Detect which cell encompasses the target text, then output its [X, Y] center coordinate. 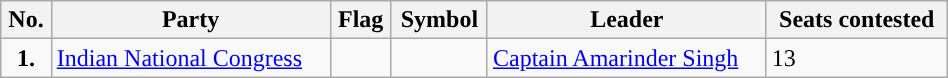
Leader [626, 20]
1. [26, 58]
Captain Amarinder Singh [626, 58]
No. [26, 20]
Party [190, 20]
13 [856, 58]
Indian National Congress [190, 58]
Symbol [439, 20]
Flag [360, 20]
Seats contested [856, 20]
